Capture the cell that displays the provided text and extract its (X, Y) central coordinate. 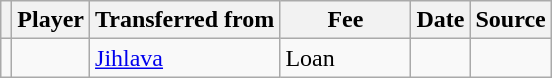
Transferred from (185, 20)
Fee (346, 20)
Player (51, 20)
Jihlava (185, 58)
Source (510, 20)
Date (440, 20)
Loan (346, 58)
